Find where the given text appears and provide that cell's center as [x, y] coordinate. 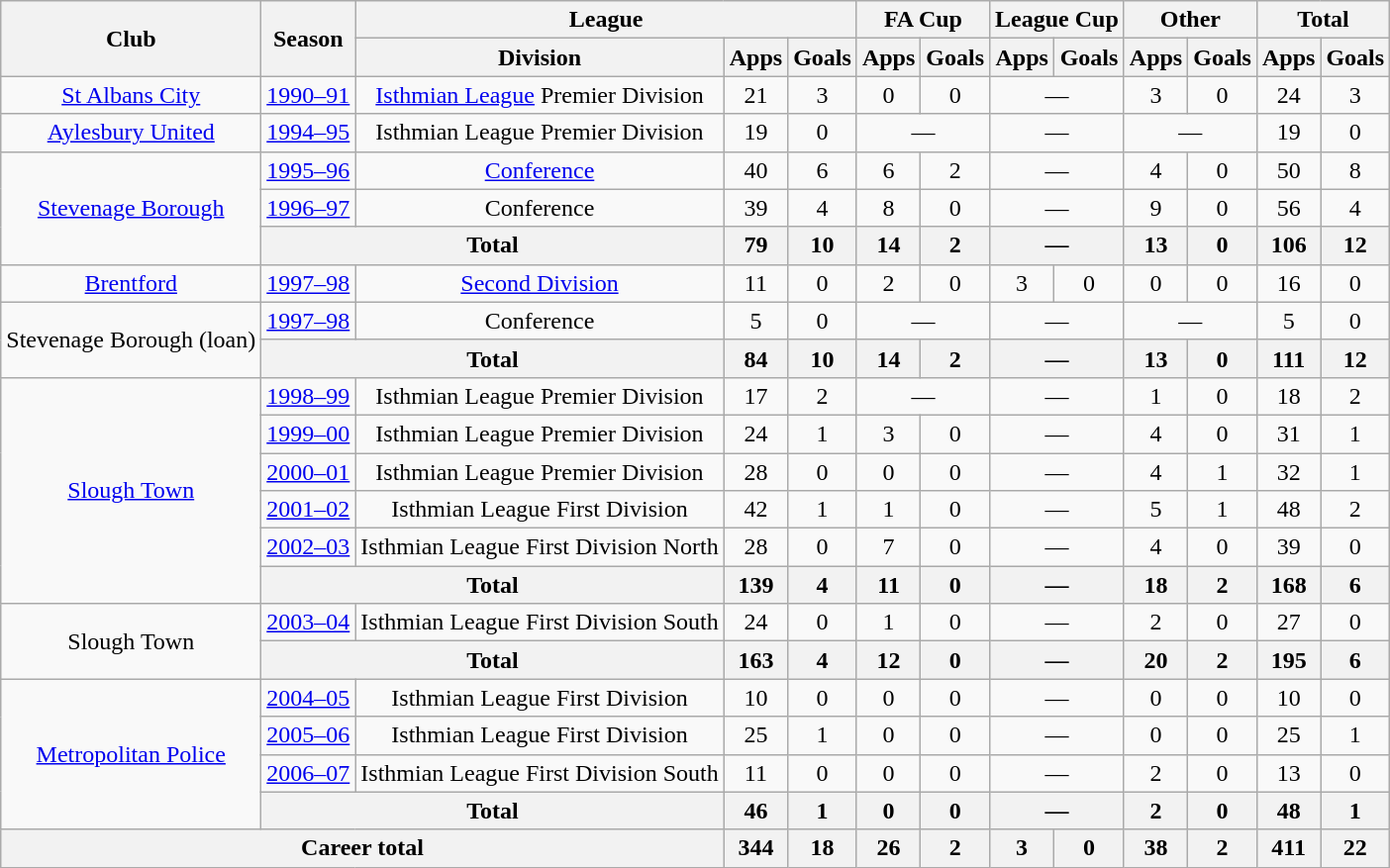
Division [540, 57]
FA Cup [923, 20]
Club [131, 39]
2002–03 [309, 547]
9 [1155, 208]
168 [1288, 585]
2005–06 [309, 735]
56 [1288, 208]
Metropolitan Police [131, 754]
1990–91 [309, 95]
Career total [362, 848]
League Cup [1057, 20]
2003–04 [309, 623]
38 [1155, 848]
42 [755, 510]
79 [755, 245]
Season [309, 39]
46 [755, 811]
Brentford [131, 283]
26 [888, 848]
2004–05 [309, 698]
1995–96 [309, 170]
Stevenage Borough [131, 208]
League [606, 20]
Other [1190, 20]
40 [755, 170]
31 [1288, 434]
17 [755, 396]
1998–99 [309, 396]
Isthmian League First Division North [540, 547]
344 [755, 848]
50 [1288, 170]
32 [1288, 472]
2000–01 [309, 472]
139 [755, 585]
7 [888, 547]
Aylesbury United [131, 133]
1994–95 [309, 133]
106 [1288, 245]
1999–00 [309, 434]
111 [1288, 358]
84 [755, 358]
21 [755, 95]
22 [1355, 848]
20 [1155, 660]
2006–07 [309, 773]
Stevenage Borough (loan) [131, 339]
163 [755, 660]
St Albans City [131, 95]
411 [1288, 848]
2001–02 [309, 510]
1996–97 [309, 208]
16 [1288, 283]
195 [1288, 660]
Second Division [540, 283]
27 [1288, 623]
